Search for the cell housing the specified text and yield its (X, Y) center coordinate. 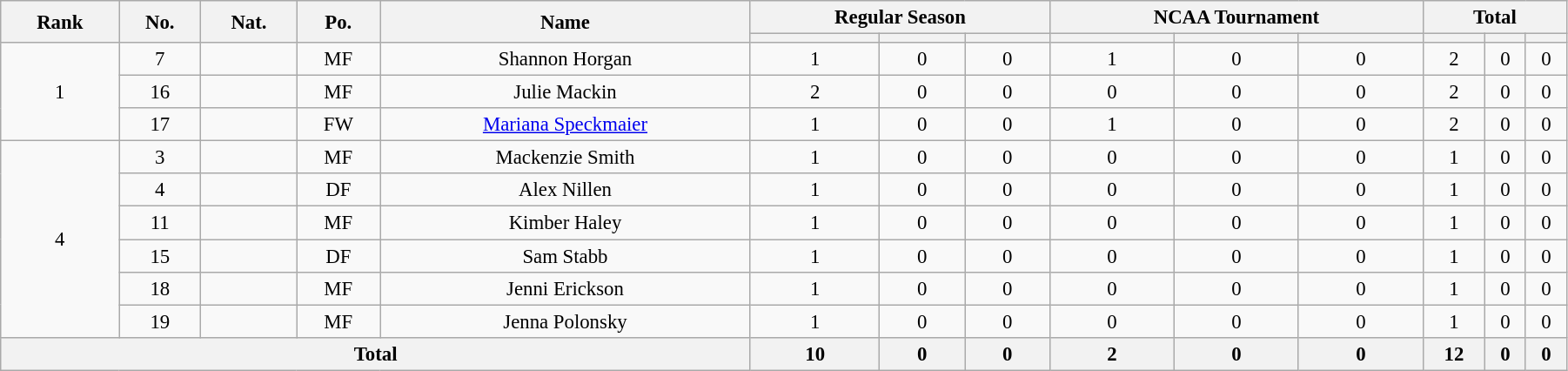
Mariana Speckmaier (566, 125)
10 (814, 354)
Name (566, 22)
Sam Stabb (566, 256)
Shannon Horgan (566, 59)
Nat. (249, 22)
Jenna Polonsky (566, 321)
Julie Mackin (566, 92)
3 (160, 158)
16 (160, 92)
11 (160, 223)
Jenni Erickson (566, 288)
Regular Season (900, 17)
FW (338, 125)
7 (160, 59)
Rank (60, 22)
Kimber Haley (566, 223)
18 (160, 288)
NCAA Tournament (1237, 17)
No. (160, 22)
15 (160, 256)
Po. (338, 22)
17 (160, 125)
Alex Nillen (566, 191)
19 (160, 321)
12 (1453, 354)
Mackenzie Smith (566, 158)
